Detect which cell encompasses the target text, then output its [X, Y] center coordinate. 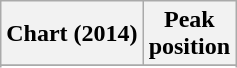
Peakposition [189, 34]
Chart (2014) [72, 34]
